Pinpoint the cell where the given text exists, returning its (X, Y) midpoint coordinate. 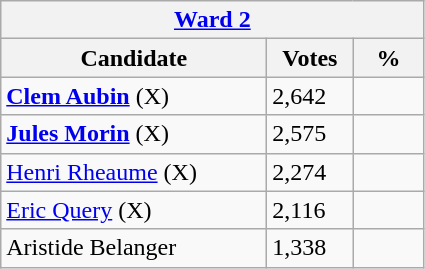
2,642 (310, 96)
Ward 2 (212, 20)
Votes (310, 58)
2,274 (310, 172)
1,338 (310, 248)
Eric Query (X) (134, 210)
2,116 (310, 210)
Henri Rheaume (X) (134, 172)
Aristide Belanger (134, 248)
2,575 (310, 134)
Candidate (134, 58)
Clem Aubin (X) (134, 96)
Jules Morin (X) (134, 134)
% (388, 58)
